Return the (X, Y) coordinate for the center point of the cell that contains the specified text.  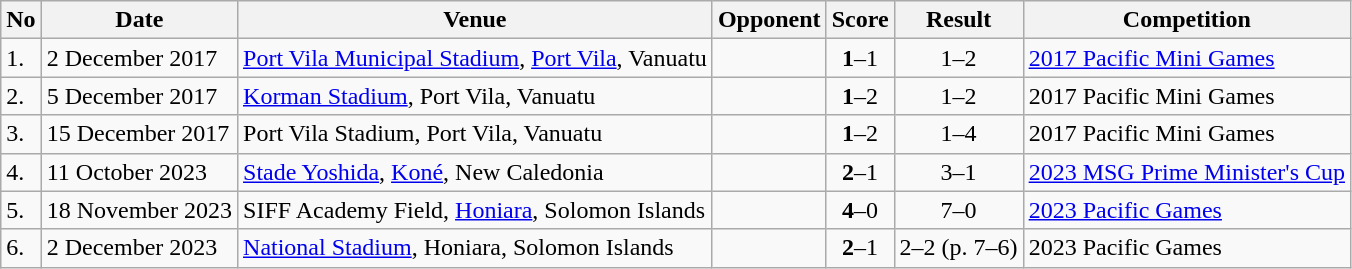
5. (21, 210)
4–0 (860, 210)
Stade Yoshida, Koné, New Caledonia (476, 172)
2 December 2023 (139, 248)
Score (860, 20)
1–1 (860, 58)
4. (21, 172)
Opponent (769, 20)
SIFF Academy Field, Honiara, Solomon Islands (476, 210)
15 December 2017 (139, 134)
Port Vila Municipal Stadium, Port Vila, Vanuatu (476, 58)
1. (21, 58)
National Stadium, Honiara, Solomon Islands (476, 248)
11 October 2023 (139, 172)
Port Vila Stadium, Port Vila, Vanuatu (476, 134)
Venue (476, 20)
Date (139, 20)
Competition (1186, 20)
3–1 (958, 172)
1–4 (958, 134)
6. (21, 248)
Korman Stadium, Port Vila, Vanuatu (476, 96)
No (21, 20)
7–0 (958, 210)
Result (958, 20)
5 December 2017 (139, 96)
3. (21, 134)
2 December 2017 (139, 58)
2–2 (p. 7–6) (958, 248)
2. (21, 96)
2023 MSG Prime Minister's Cup (1186, 172)
18 November 2023 (139, 210)
